Output the [x, y] coordinate of the center of the cell containing the given text.  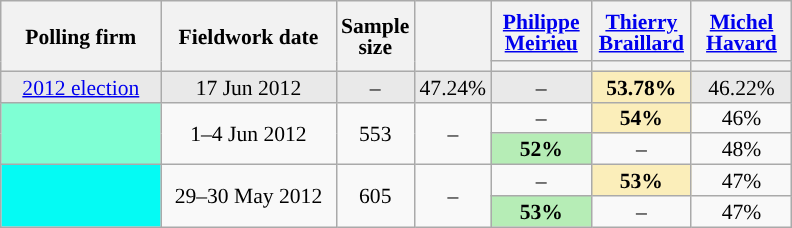
Philippe Meirieu [541, 31]
47.24% [452, 86]
Michel Havard [741, 31]
Polling firm [81, 36]
Samplesize [375, 36]
605 [375, 196]
553 [375, 133]
52% [541, 150]
46% [741, 118]
53.78% [641, 86]
29–30 May 2012 [248, 196]
48% [741, 150]
54% [641, 118]
1–4 Jun 2012 [248, 133]
Fieldwork date [248, 36]
Thierry Braillard [641, 31]
46.22% [741, 86]
17 Jun 2012 [248, 86]
2012 election [81, 86]
